Scan for the cell matching the given text and deliver its [x, y] coordinate at center. 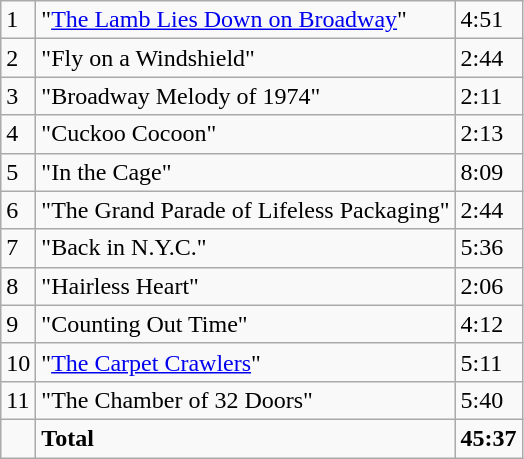
"Counting Out Time" [246, 324]
5:40 [488, 400]
8 [18, 286]
2:13 [488, 134]
7 [18, 248]
3 [18, 96]
"The Grand Parade of Lifeless Packaging" [246, 210]
2:06 [488, 286]
8:09 [488, 172]
9 [18, 324]
"Fly on a Windshield" [246, 58]
10 [18, 362]
"Cuckoo Cocoon" [246, 134]
"Broadway Melody of 1974" [246, 96]
"Back in N.Y.C." [246, 248]
"The Lamb Lies Down on Broadway" [246, 20]
"The Carpet Crawlers" [246, 362]
11 [18, 400]
Total [246, 438]
"Hairless Heart" [246, 286]
"In the Cage" [246, 172]
4 [18, 134]
2 [18, 58]
"The Chamber of 32 Doors" [246, 400]
1 [18, 20]
4:51 [488, 20]
5 [18, 172]
6 [18, 210]
4:12 [488, 324]
5:11 [488, 362]
5:36 [488, 248]
45:37 [488, 438]
2:11 [488, 96]
